From the cell containing the given text, extract its center point as (X, Y) coordinate. 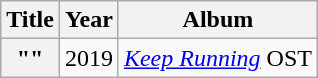
Keep Running OST (218, 58)
"" (30, 58)
2019 (88, 58)
Album (218, 20)
Year (88, 20)
Title (30, 20)
